Detect which cell encompasses the target text, then output its [x, y] center coordinate. 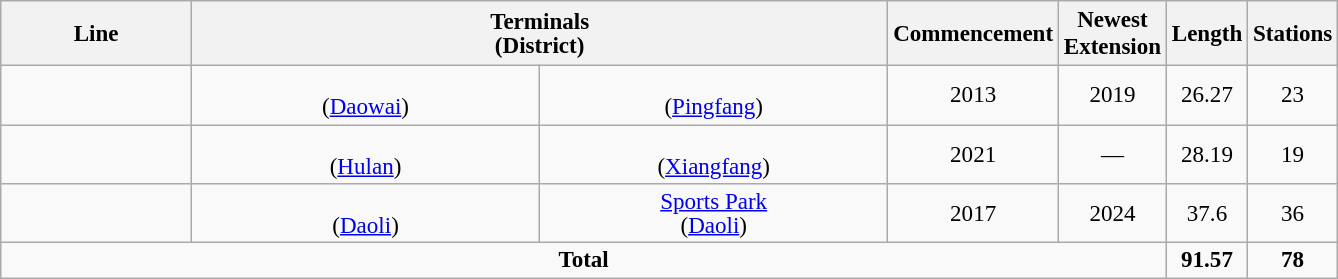
Stations [1293, 34]
Line [96, 34]
(Daoli) [365, 214]
2024 [1112, 214]
(Daowai) [365, 96]
Sports Park(Daoli) [714, 214]
26.27 [1206, 96]
Total [584, 260]
37.6 [1206, 214]
2021 [974, 154]
(Pingfang) [714, 96]
78 [1293, 260]
Commencement [974, 34]
(Hulan) [365, 154]
Length [1206, 34]
2013 [974, 96]
28.19 [1206, 154]
36 [1293, 214]
2017 [974, 214]
Terminals(District) [539, 34]
(Xiangfang) [714, 154]
23 [1293, 96]
NewestExtension [1112, 34]
19 [1293, 154]
— [1112, 154]
2019 [1112, 96]
91.57 [1206, 260]
